Find where the given text appears and provide that cell's center as (X, Y) coordinate. 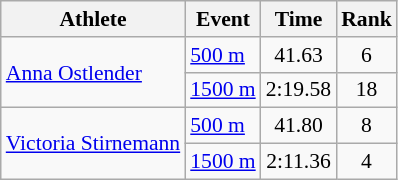
6 (366, 55)
41.63 (298, 55)
Anna Ostlender (93, 72)
Event (222, 19)
41.80 (298, 126)
Victoria Stirnemann (93, 144)
Athlete (93, 19)
2:11.36 (298, 162)
18 (366, 90)
2:19.58 (298, 90)
4 (366, 162)
Time (298, 19)
8 (366, 126)
Rank (366, 19)
